Output the (x, y) coordinate of the center of the cell containing the given text.  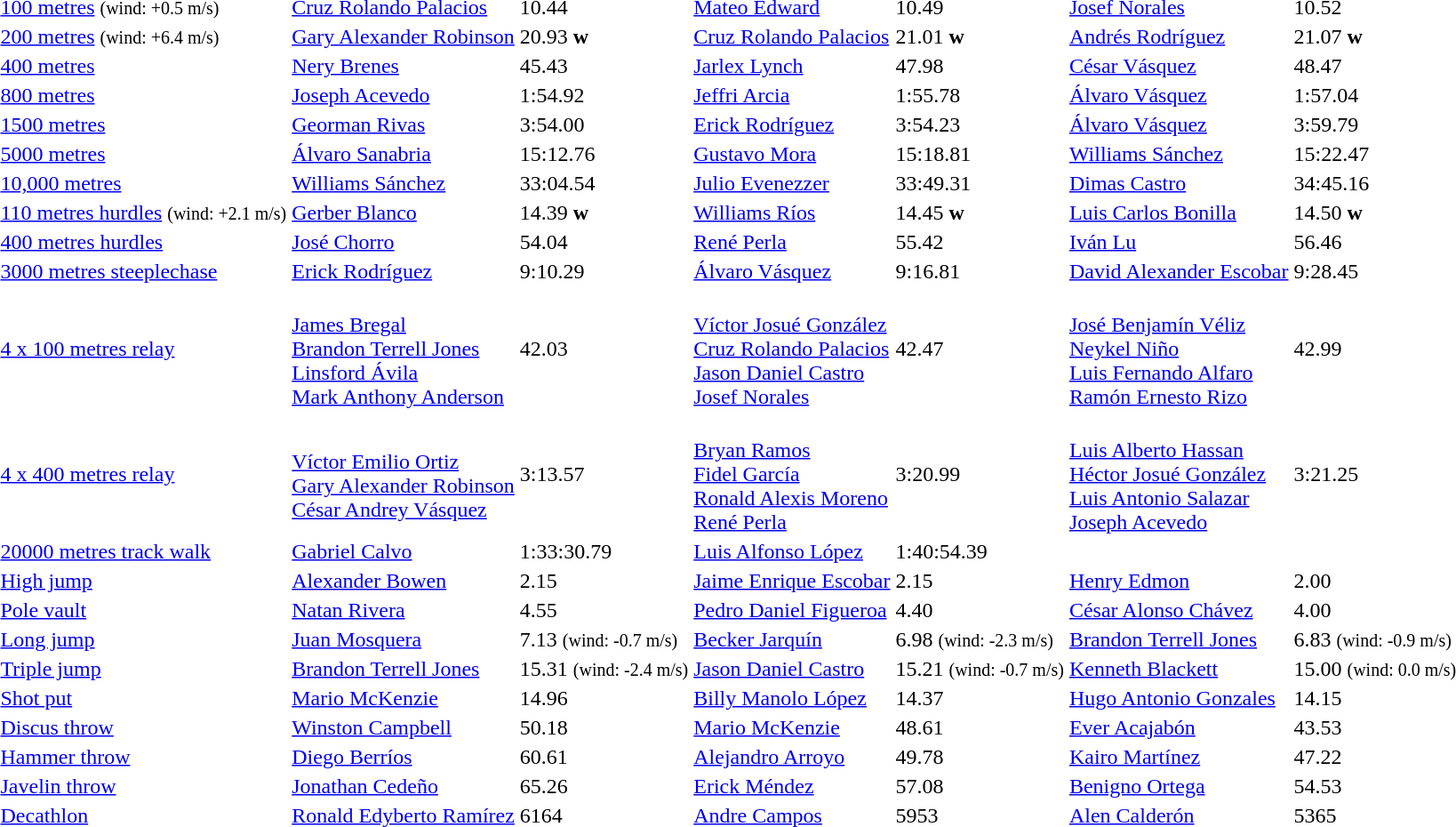
1:55.78 (980, 95)
Álvaro Sanabria (404, 154)
Hugo Antonio Gonzales (1179, 698)
9:16.81 (980, 271)
Luis Alfonso López (792, 551)
Víctor Emilio Ortiz Gary Alexander Robinson César Andrey Vásquez (404, 474)
Ever Acajabón (1179, 727)
65.26 (604, 786)
Becker Jarquín (792, 639)
7.13 (wind: -0.7 m/s) (604, 639)
José Benjamín Véliz Neykel Niño Luis Fernando Alfaro Ramón Ernesto Rizo (1179, 349)
Erick Méndez (792, 786)
Joseph Acevedo (404, 95)
René Perla (792, 242)
45.43 (604, 66)
Gary Alexander Robinson (404, 36)
1:54.92 (604, 95)
Jeffri Arcia (792, 95)
Georman Rivas (404, 124)
César Vásquez (1179, 66)
Billy Manolo López (792, 698)
47.98 (980, 66)
4.55 (604, 610)
Alejandro Arroyo (792, 757)
Alexander Bowen (404, 581)
James Bregal Brandon Terrell Jones Linsford Ávila Mark Anthony Anderson (404, 349)
14.37 (980, 698)
14.39 w (604, 213)
15.21 (wind: -0.7 m/s) (980, 669)
14.96 (604, 698)
Jason Daniel Castro (792, 669)
49.78 (980, 757)
Gerber Blanco (404, 213)
15.31 (wind: -2.4 m/s) (604, 669)
6.98 (wind: -2.3 m/s) (980, 639)
54.04 (604, 242)
Jaime Enrique Escobar (792, 581)
David Alexander Escobar (1179, 271)
Luis Carlos Bonilla (1179, 213)
9:10.29 (604, 271)
3:54.00 (604, 124)
Bryan Ramos Fidel García Ronald Alexis Moreno René Perla (792, 474)
Natan Rivera (404, 610)
55.42 (980, 242)
15:12.76 (604, 154)
Kenneth Blackett (1179, 669)
Jonathan Cedeño (404, 786)
Henry Edmon (1179, 581)
33:04.54 (604, 183)
Nery Brenes (404, 66)
César Alonso Chávez (1179, 610)
Benigno Ortega (1179, 786)
José Chorro (404, 242)
1:40:54.39 (980, 551)
Cruz Rolando Palacios (792, 36)
Winston Campbell (404, 727)
Dimas Castro (1179, 183)
4.40 (980, 610)
48.61 (980, 727)
42.47 (980, 349)
Kairo Martínez (1179, 757)
Jarlex Lynch (792, 66)
3:20.99 (980, 474)
Julio Evenezzer (792, 183)
Williams Ríos (792, 213)
20.93 w (604, 36)
42.03 (604, 349)
Diego Berríos (404, 757)
Gabriel Calvo (404, 551)
50.18 (604, 727)
Gustavo Mora (792, 154)
Iván Lu (1179, 242)
Andrés Rodríguez (1179, 36)
1:33:30.79 (604, 551)
Pedro Daniel Figueroa (792, 610)
3:54.23 (980, 124)
33:49.31 (980, 183)
14.45 w (980, 213)
15:18.81 (980, 154)
3:13.57 (604, 474)
21.01 w (980, 36)
57.08 (980, 786)
Luis Alberto Hassan Héctor Josué González Luis Antonio Salazar Joseph Acevedo (1179, 474)
Juan Mosquera (404, 639)
60.61 (604, 757)
Víctor Josué González Cruz Rolando Palacios Jason Daniel Castro Josef Norales (792, 349)
